From the cell containing the given text, extract its center point as (x, y) coordinate. 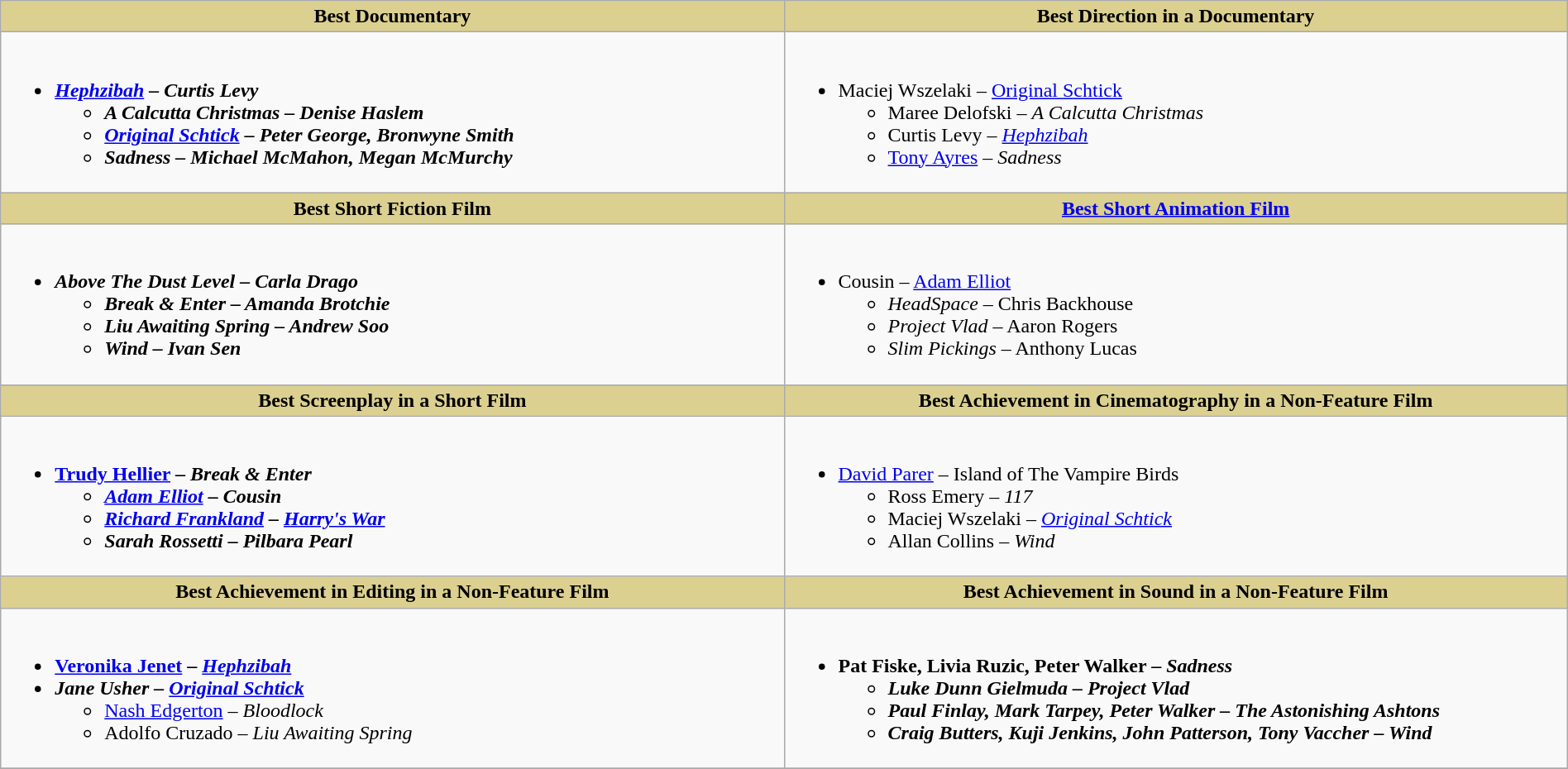
Best Achievement in Sound in a Non-Feature Film (1176, 592)
Best Short Fiction Film (392, 208)
Maciej Wszelaki – Original SchtickMaree Delofski – A Calcutta ChristmasCurtis Levy – HephzibahTony Ayres – Sadness (1176, 112)
Best Documentary (392, 17)
Above The Dust Level – Carla DragoBreak & Enter – Amanda BrotchieLiu Awaiting Spring – Andrew SooWind – Ivan Sen (392, 304)
Best Achievement in Cinematography in a Non-Feature Film (1176, 400)
David Parer – Island of The Vampire BirdsRoss Emery – 117Maciej Wszelaki – Original SchtickAllan Collins – Wind (1176, 496)
Best Short Animation Film (1176, 208)
Hephzibah – Curtis LevyA Calcutta Christmas – Denise HaslemOriginal Schtick – Peter George, Bronwyne SmithSadness – Michael McMahon, Megan McMurchy (392, 112)
Trudy Hellier – Break & EnterAdam Elliot – CousinRichard Frankland – Harry's WarSarah Rossetti – Pilbara Pearl (392, 496)
Best Achievement in Editing in a Non-Feature Film (392, 592)
Cousin – Adam ElliotHeadSpace – Chris BackhouseProject Vlad – Aaron RogersSlim Pickings – Anthony Lucas (1176, 304)
Best Direction in a Documentary (1176, 17)
Best Screenplay in a Short Film (392, 400)
Veronika Jenet – HephzibahJane Usher – Original SchtickNash Edgerton – BloodlockAdolfo Cruzado – Liu Awaiting Spring (392, 688)
